Pinpoint the cell where the given text exists, returning its (X, Y) midpoint coordinate. 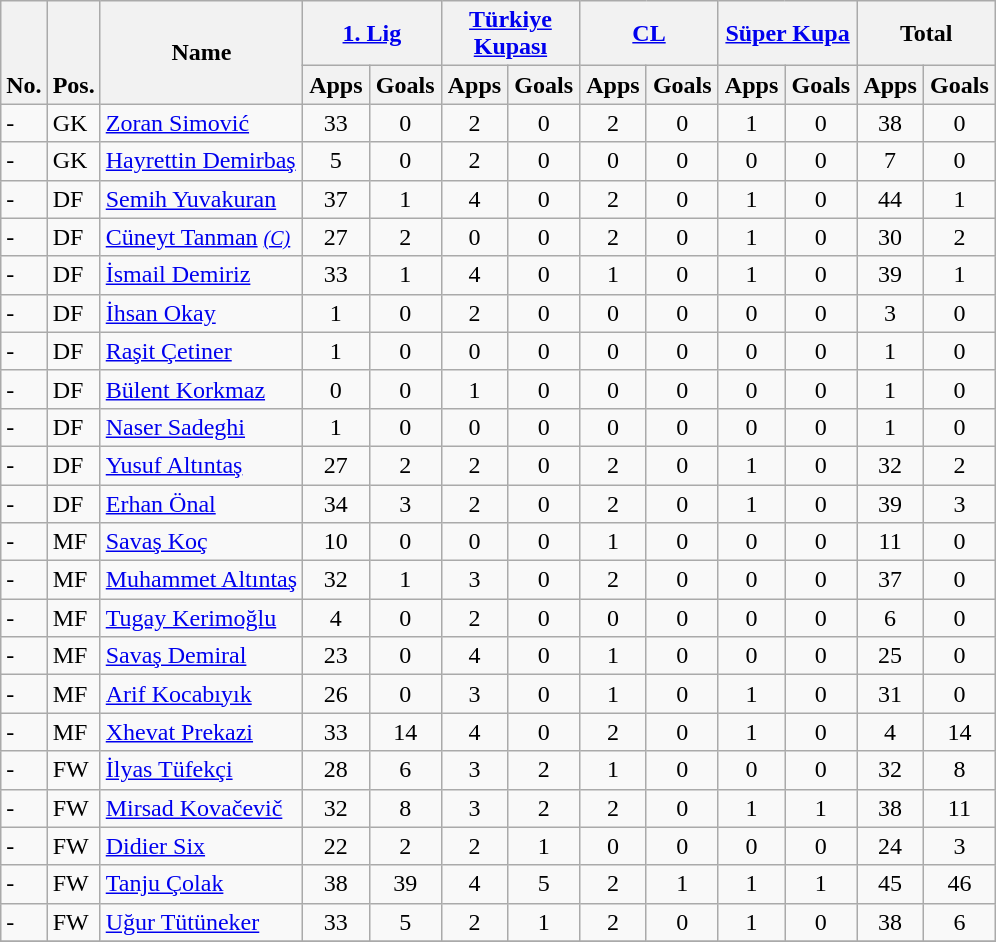
Semih Yuvakuran (201, 199)
Arif Kocabıyık (201, 694)
Xhevat Prekazi (201, 732)
Total (926, 34)
22 (336, 846)
Savaş Koç (201, 542)
46 (959, 884)
Tanju Çolak (201, 884)
Pos. (74, 52)
10 (336, 542)
Mirsad Kovačevič (201, 808)
Yusuf Altıntaş (201, 465)
31 (890, 694)
34 (336, 503)
1. Lig (372, 34)
İsmail Demiriz (201, 275)
Zoran Simović (201, 123)
Süper Kupa (788, 34)
Muhammet Altıntaş (201, 580)
24 (890, 846)
45 (890, 884)
Naser Sadeghi (201, 427)
28 (336, 770)
Türkiye Kupası (510, 34)
Savaş Demiral (201, 656)
İlyas Tüfekçi (201, 770)
Name (201, 52)
Cüneyt Tanman (C) (201, 237)
Bülent Korkmaz (201, 389)
CL (650, 34)
Hayrettin Demirbaş (201, 161)
25 (890, 656)
No. (24, 52)
30 (890, 237)
7 (890, 161)
Didier Six (201, 846)
26 (336, 694)
44 (890, 199)
23 (336, 656)
Raşit Çetiner (201, 351)
Erhan Önal (201, 503)
Uğur Tütüneker (201, 922)
İhsan Okay (201, 313)
Tugay Kerimoğlu (201, 618)
